Determine the [x, y] coordinate at the center of the cell enclosing the given text.  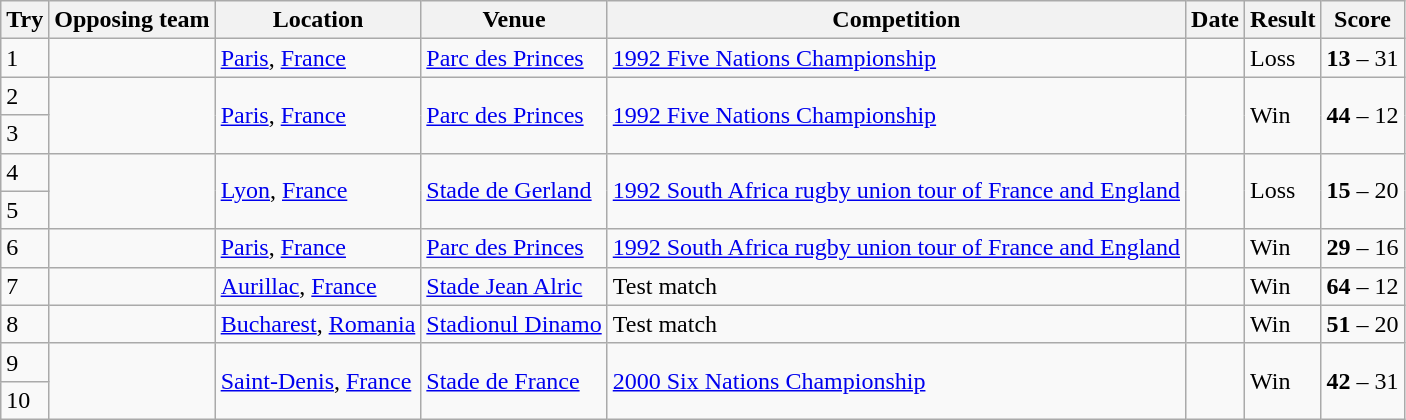
Date [1216, 20]
Result [1283, 20]
7 [25, 286]
Stade de France [514, 381]
Location [318, 20]
Bucharest, Romania [318, 324]
Aurillac, France [318, 286]
Stade Jean Alric [514, 286]
6 [25, 248]
42 – 31 [1362, 381]
2 [25, 96]
4 [25, 172]
9 [25, 362]
5 [25, 210]
Try [25, 20]
44 – 12 [1362, 115]
Opposing team [132, 20]
Score [1362, 20]
Lyon, France [318, 191]
10 [25, 400]
51 – 20 [1362, 324]
Venue [514, 20]
2000 Six Nations Championship [896, 381]
Stadionul Dinamo [514, 324]
Competition [896, 20]
8 [25, 324]
3 [25, 134]
Saint-Denis, France [318, 381]
1 [25, 58]
15 – 20 [1362, 191]
13 – 31 [1362, 58]
Stade de Gerland [514, 191]
64 – 12 [1362, 286]
29 – 16 [1362, 248]
